Return (x, y) of the center of cell containing provided text 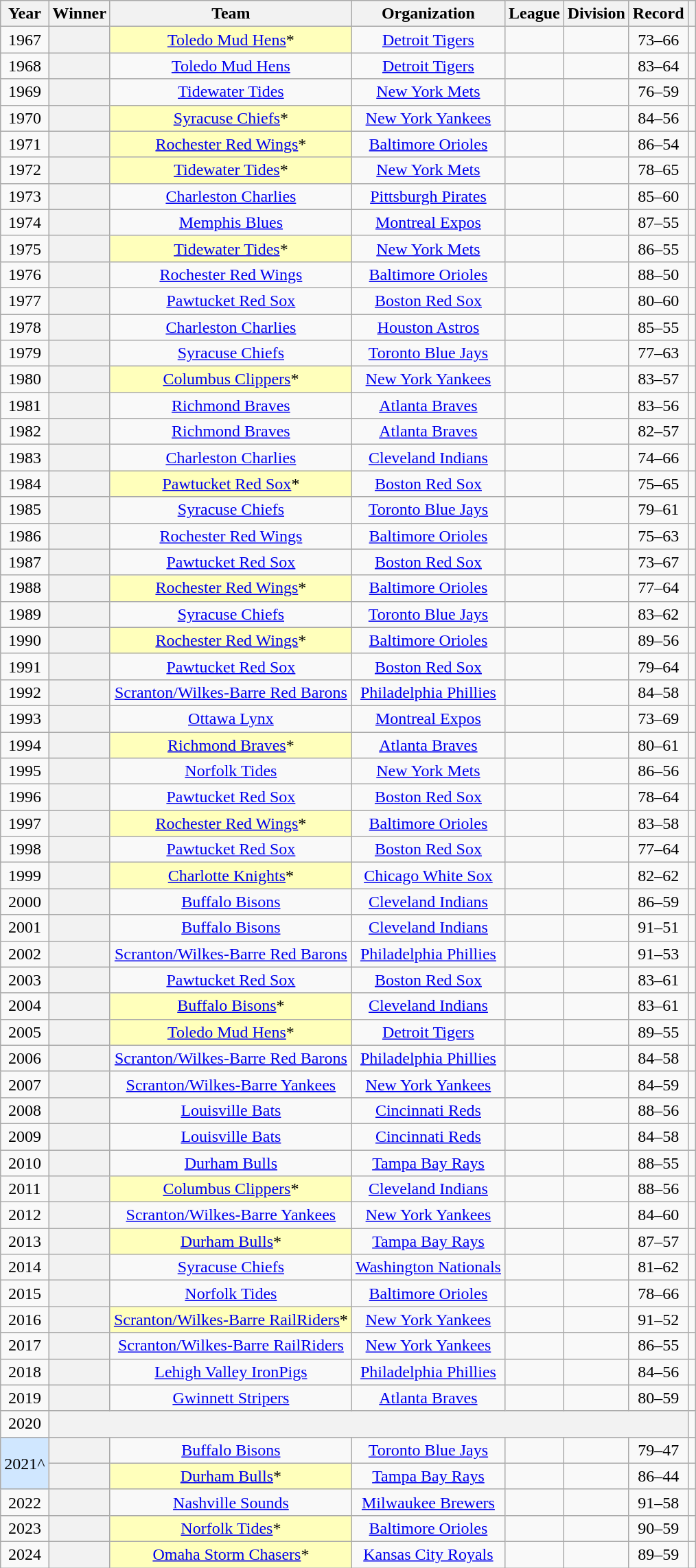
Scranton/Wilkes-Barre RailRiders* (231, 1320)
89–55 (658, 1032)
89–59 (658, 1554)
2019 (25, 1398)
83–58 (658, 823)
86–54 (658, 144)
1998 (25, 850)
73–69 (658, 718)
1999 (25, 876)
91–51 (658, 928)
88–55 (658, 1163)
76–59 (658, 92)
Division (596, 14)
1995 (25, 771)
85–60 (658, 196)
Chicago White Sox (428, 876)
74–66 (658, 458)
1984 (25, 484)
79–47 (658, 1450)
Record (658, 14)
2001 (25, 928)
2011 (25, 1189)
1992 (25, 692)
87–55 (658, 222)
1979 (25, 353)
2021^ (25, 1463)
73–67 (658, 562)
86–56 (658, 771)
84–59 (658, 1084)
1994 (25, 745)
1968 (25, 66)
1982 (25, 432)
1976 (25, 274)
85–55 (658, 327)
80–59 (658, 1398)
84–60 (658, 1215)
Norfolk Tides* (231, 1528)
2003 (25, 980)
1972 (25, 170)
2002 (25, 954)
2010 (25, 1163)
2007 (25, 1084)
2024 (25, 1554)
1985 (25, 510)
82–57 (658, 432)
86–44 (658, 1476)
Milwaukee Brewers (428, 1502)
2023 (25, 1528)
81–62 (658, 1267)
Kansas City Royals (428, 1554)
2014 (25, 1267)
83–64 (658, 66)
2012 (25, 1215)
90–59 (658, 1528)
1969 (25, 92)
2006 (25, 1058)
Team (231, 14)
Nashville Sounds (231, 1502)
1981 (25, 406)
2008 (25, 1110)
Tidewater Tides (231, 92)
83–57 (658, 379)
1988 (25, 588)
1970 (25, 118)
1991 (25, 666)
Omaha Storm Chasers* (231, 1554)
75–65 (658, 484)
80–61 (658, 745)
Winner (80, 14)
73–66 (658, 40)
2009 (25, 1136)
Washington Nationals (428, 1267)
75–63 (658, 536)
1993 (25, 718)
2017 (25, 1346)
2005 (25, 1032)
1997 (25, 823)
2022 (25, 1502)
Syracuse Chiefs* (231, 118)
2015 (25, 1294)
1987 (25, 562)
82–62 (658, 876)
91–53 (658, 954)
Buffalo Bisons* (231, 1006)
Pawtucket Red Sox* (231, 484)
Richmond Braves* (231, 745)
77–63 (658, 353)
1980 (25, 379)
1996 (25, 797)
Pittsburgh Pirates (428, 196)
80–60 (658, 301)
2020 (25, 1424)
Gwinnett Stripers (231, 1398)
83–62 (658, 614)
2016 (25, 1320)
Year (25, 14)
1990 (25, 640)
89–56 (658, 640)
88–50 (658, 274)
Ottawa Lynx (231, 718)
1989 (25, 614)
1983 (25, 458)
79–61 (658, 510)
2018 (25, 1372)
1971 (25, 144)
1986 (25, 536)
83–56 (658, 406)
2004 (25, 1006)
Durham Bulls (231, 1163)
1977 (25, 301)
87–57 (658, 1241)
Memphis Blues (231, 222)
Houston Astros (428, 327)
Lehigh Valley IronPigs (231, 1372)
86–59 (658, 902)
2013 (25, 1241)
78–66 (658, 1294)
79–64 (658, 666)
1973 (25, 196)
League (534, 14)
Charlotte Knights* (231, 876)
2000 (25, 902)
78–65 (658, 170)
91–58 (658, 1502)
1978 (25, 327)
Organization (428, 14)
91–52 (658, 1320)
1967 (25, 40)
1975 (25, 248)
Toledo Mud Hens (231, 66)
78–64 (658, 797)
Scranton/Wilkes-Barre RailRiders (231, 1346)
1974 (25, 222)
